Locate the cell with the specified text and output its [X, Y] center coordinate. 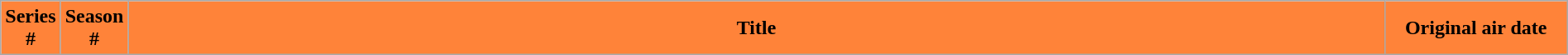
Original air date [1475, 28]
Title [756, 28]
Season# [94, 28]
Series# [31, 28]
